For the text-containing cell, return its midpoint in (x, y) coordinate format. 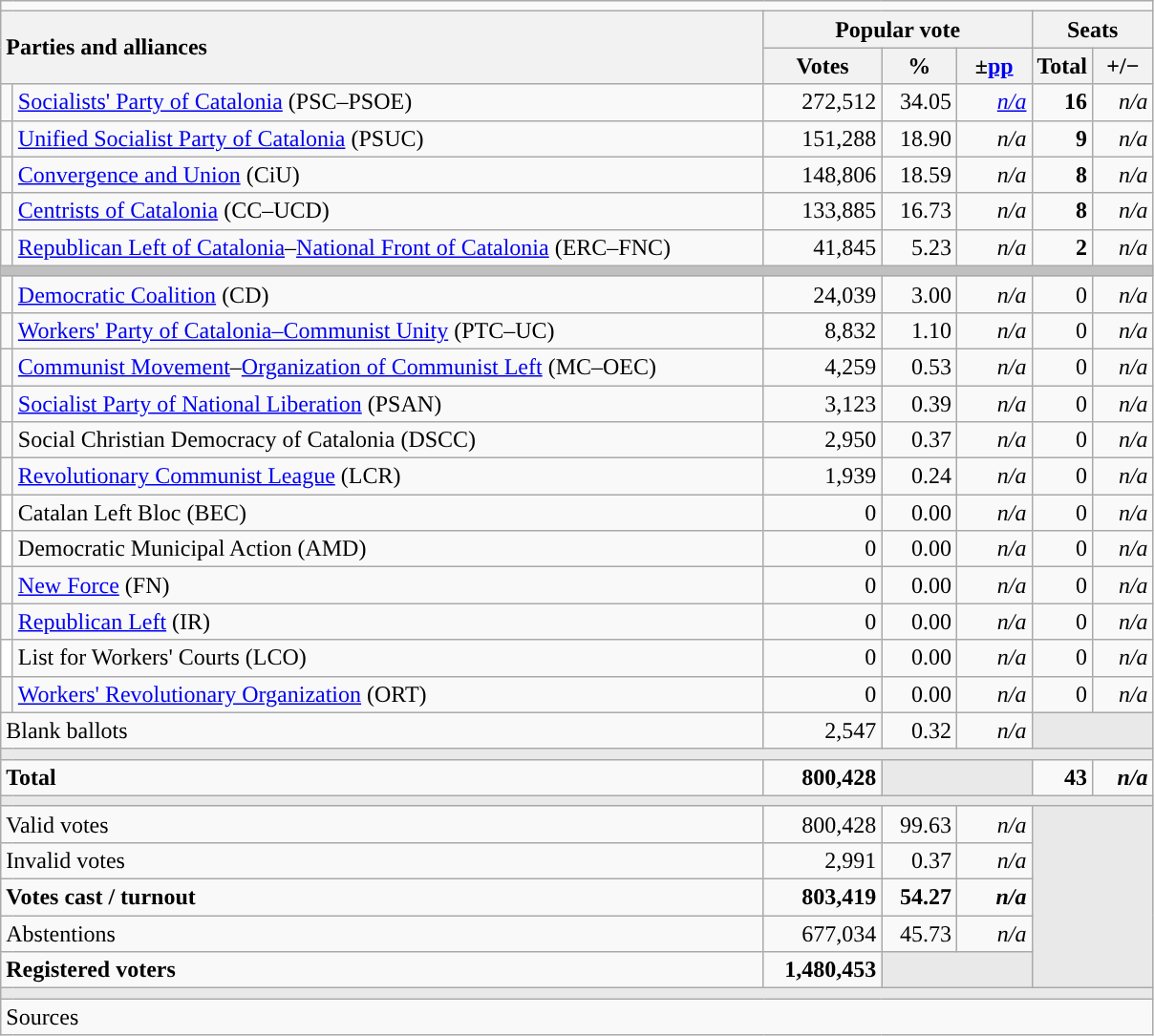
List for Workers' Courts (LCO) (388, 658)
18.59 (919, 175)
0.32 (919, 730)
1,939 (823, 476)
Social Christian Democracy of Catalonia (DSCC) (388, 440)
New Force (FN) (388, 585)
Invalid votes (382, 860)
151,288 (823, 138)
18.90 (919, 138)
Workers' Party of Catalonia–Communist Unity (PTC–UC) (388, 330)
0.24 (919, 476)
133,885 (823, 211)
Republican Left of Catalonia–National Front of Catalonia (ERC–FNC) (388, 247)
0.53 (919, 367)
Abstentions (382, 933)
803,419 (823, 897)
±pp (994, 66)
3,123 (823, 404)
Blank ballots (382, 730)
16.73 (919, 211)
1,480,453 (823, 970)
4,259 (823, 367)
Democratic Municipal Action (AMD) (388, 549)
1.10 (919, 330)
272,512 (823, 102)
Democratic Coalition (CD) (388, 294)
41,845 (823, 247)
2,991 (823, 860)
Communist Movement–Organization of Communist Left (MC–OEC) (388, 367)
3.00 (919, 294)
Sources (577, 1017)
Seats (1093, 30)
Socialist Party of National Liberation (PSAN) (388, 404)
Revolutionary Communist League (LCR) (388, 476)
Popular vote (898, 30)
8,832 (823, 330)
Convergence and Union (CiU) (388, 175)
2 (1062, 247)
Votes cast / turnout (382, 897)
99.63 (919, 824)
Unified Socialist Party of Catalonia (PSUC) (388, 138)
Workers' Revolutionary Organization (ORT) (388, 694)
43 (1062, 777)
24,039 (823, 294)
Catalan Left Bloc (BEC) (388, 513)
5.23 (919, 247)
Registered voters (382, 970)
Socialists' Party of Catalonia (PSC–PSOE) (388, 102)
% (919, 66)
Centrists of Catalonia (CC–UCD) (388, 211)
0.39 (919, 404)
54.27 (919, 897)
9 (1062, 138)
Votes (823, 66)
Valid votes (382, 824)
2,547 (823, 730)
2,950 (823, 440)
16 (1062, 102)
Republican Left (IR) (388, 622)
677,034 (823, 933)
34.05 (919, 102)
+/− (1123, 66)
148,806 (823, 175)
Parties and alliances (382, 48)
45.73 (919, 933)
